Return (x, y) of the center of cell containing provided text 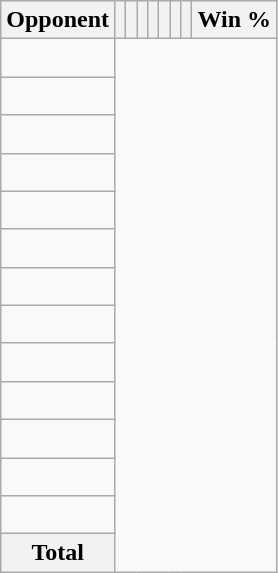
Total (58, 553)
Win % (234, 20)
Opponent (58, 20)
